Search for the cell housing the specified text and yield its [X, Y] center coordinate. 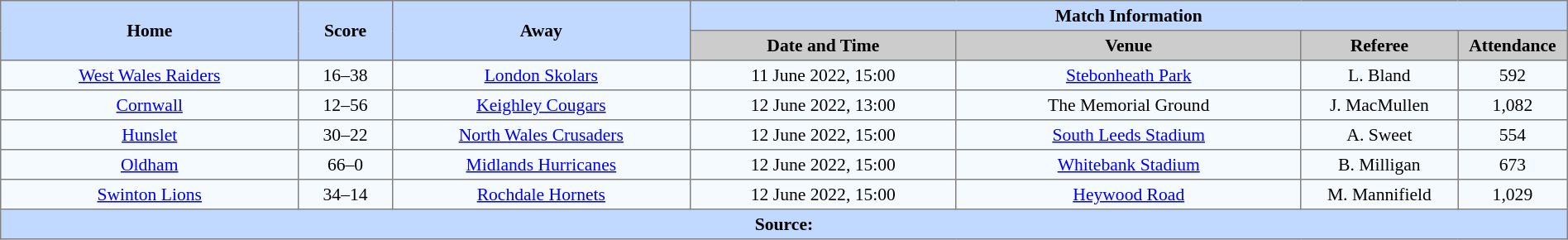
30–22 [346, 135]
Source: [784, 224]
Referee [1379, 46]
The Memorial Ground [1128, 105]
Score [346, 31]
554 [1513, 135]
1,029 [1513, 194]
Oldham [150, 165]
L. Bland [1379, 75]
1,082 [1513, 105]
Attendance [1513, 46]
North Wales Crusaders [541, 135]
16–38 [346, 75]
66–0 [346, 165]
J. MacMullen [1379, 105]
34–14 [346, 194]
Hunslet [150, 135]
Away [541, 31]
12 June 2022, 13:00 [823, 105]
London Skolars [541, 75]
Whitebank Stadium [1128, 165]
M. Mannifield [1379, 194]
Date and Time [823, 46]
Swinton Lions [150, 194]
B. Milligan [1379, 165]
West Wales Raiders [150, 75]
12–56 [346, 105]
Match Information [1128, 16]
592 [1513, 75]
Stebonheath Park [1128, 75]
11 June 2022, 15:00 [823, 75]
673 [1513, 165]
South Leeds Stadium [1128, 135]
A. Sweet [1379, 135]
Venue [1128, 46]
Rochdale Hornets [541, 194]
Heywood Road [1128, 194]
Cornwall [150, 105]
Home [150, 31]
Keighley Cougars [541, 105]
Midlands Hurricanes [541, 165]
